Scan for the cell matching the given text and deliver its [x, y] coordinate at center. 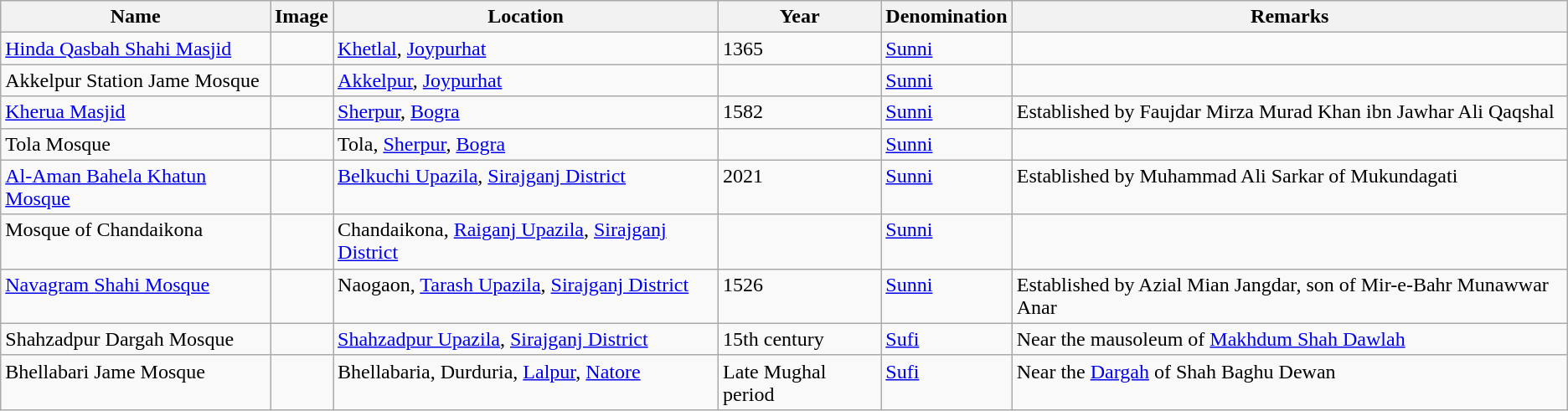
Bhellabaria, Durduria, Lalpur, Natore [526, 382]
Mosque of Chandaikona [136, 241]
Shahzadpur Upazila, Sirajganj District [526, 339]
Kherua Masjid [136, 112]
Name [136, 17]
2021 [800, 188]
1582 [800, 112]
1526 [800, 296]
Year [800, 17]
Tola Mosque [136, 144]
Akkelpur Station Jame Mosque [136, 80]
Shahzadpur Dargah Mosque [136, 339]
Sherpur, Bogra [526, 112]
Hinda Qasbah Shahi Masjid [136, 49]
Akkelpur, Joypurhat [526, 80]
Navagram Shahi Mosque [136, 296]
Denomination [946, 17]
Naogaon, Tarash Upazila, Sirajganj District [526, 296]
Khetlal, Joypurhat [526, 49]
Image [302, 17]
Established by Faujdar Mirza Murad Khan ibn Jawhar Ali Qaqshal [1290, 112]
Near the Dargah of Shah Baghu Dewan [1290, 382]
Near the mausoleum of Makhdum Shah Dawlah [1290, 339]
Remarks [1290, 17]
Location [526, 17]
Chandaikona, Raiganj Upazila, Sirajganj District [526, 241]
Established by Azial Mian Jangdar, son of Mir-e-Bahr Munawwar Anar [1290, 296]
Late Mughal period [800, 382]
1365 [800, 49]
Tola, Sherpur, Bogra [526, 144]
Established by Muhammad Ali Sarkar of Mukundagati [1290, 188]
15th century [800, 339]
Belkuchi Upazila, Sirajganj District [526, 188]
Bhellabari Jame Mosque [136, 382]
Al-Aman Bahela Khatun Mosque [136, 188]
